Pinpoint the cell where the given text exists, returning its (x, y) midpoint coordinate. 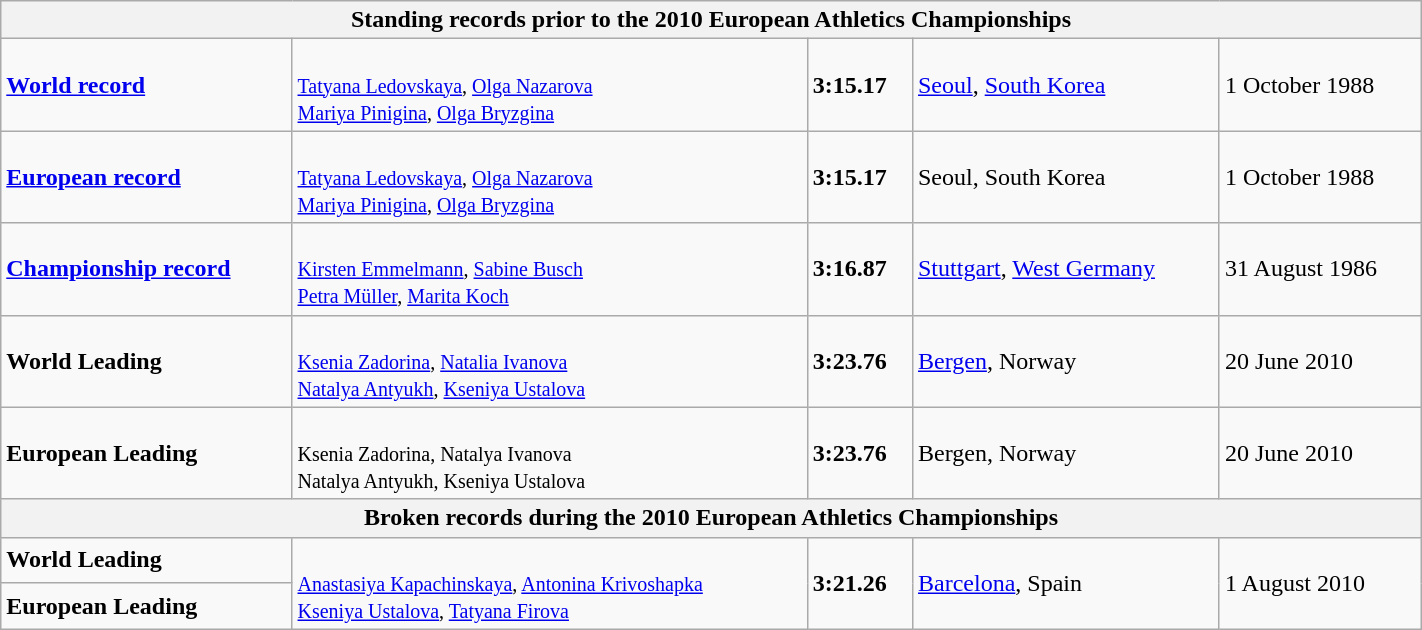
Ksenia Zadorina, Natalia IvanovaNatalya Antyukh, Kseniya Ustalova (550, 361)
3:16.87 (860, 269)
1 August 2010 (1320, 583)
European record (146, 177)
3:21.26 (860, 583)
Stuttgart, West Germany (1066, 269)
Barcelona, Spain (1066, 583)
Ksenia Zadorina, Natalya IvanovaNatalya Antyukh, Kseniya Ustalova (550, 453)
Championship record (146, 269)
Standing records prior to the 2010 European Athletics Championships (711, 20)
Broken records during the 2010 European Athletics Championships (711, 518)
Kirsten Emmelmann, Sabine BuschPetra Müller, Marita Koch (550, 269)
31 August 1986 (1320, 269)
Anastasiya Kapachinskaya, Antonina KrivoshapkaKseniya Ustalova, Tatyana Firova (550, 583)
World record (146, 85)
